Search for the cell housing the specified text and yield its [x, y] center coordinate. 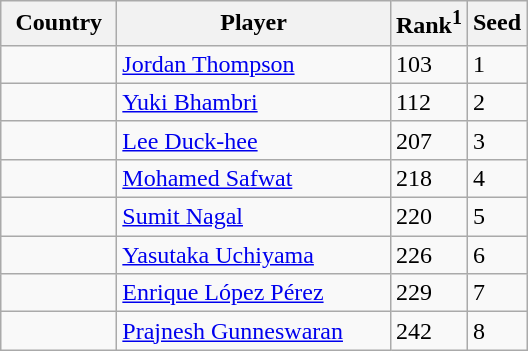
Mohamed Safwat [254, 178]
Yasutaka Uchiyama [254, 255]
3 [496, 140]
Jordan Thompson [254, 64]
226 [428, 255]
2 [496, 102]
Seed [496, 24]
103 [428, 64]
229 [428, 293]
207 [428, 140]
5 [496, 217]
4 [496, 178]
6 [496, 255]
Player [254, 24]
220 [428, 217]
Enrique López Pérez [254, 293]
Sumit Nagal [254, 217]
242 [428, 331]
Lee Duck-hee [254, 140]
1 [496, 64]
8 [496, 331]
Prajnesh Gunneswaran [254, 331]
112 [428, 102]
7 [496, 293]
Country [59, 24]
Rank1 [428, 24]
Yuki Bhambri [254, 102]
218 [428, 178]
